Detect which cell encompasses the target text, then output its (X, Y) center coordinate. 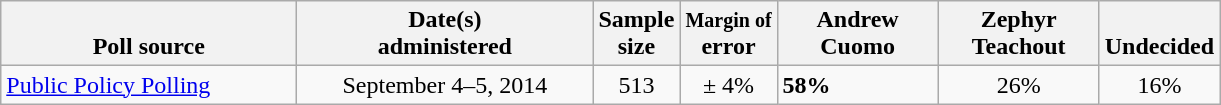
Public Policy Polling (149, 85)
Poll source (149, 34)
58% (858, 85)
Samplesize (636, 34)
September 4–5, 2014 (445, 85)
AndrewCuomo (858, 34)
± 4% (728, 85)
Margin oferror (728, 34)
16% (1159, 85)
Undecided (1159, 34)
513 (636, 85)
Date(s)administered (445, 34)
26% (1018, 85)
ZephyrTeachout (1018, 34)
